Provide the [x, y] coordinate of the cell's center where the given text is located.  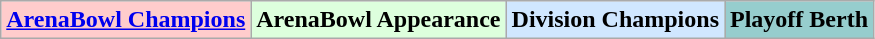
Division Champions [615, 20]
ArenaBowl Appearance [378, 20]
Playoff Berth [798, 20]
ArenaBowl Champions [126, 20]
